Determine the [X, Y] coordinate at the center of the cell enclosing the given text.  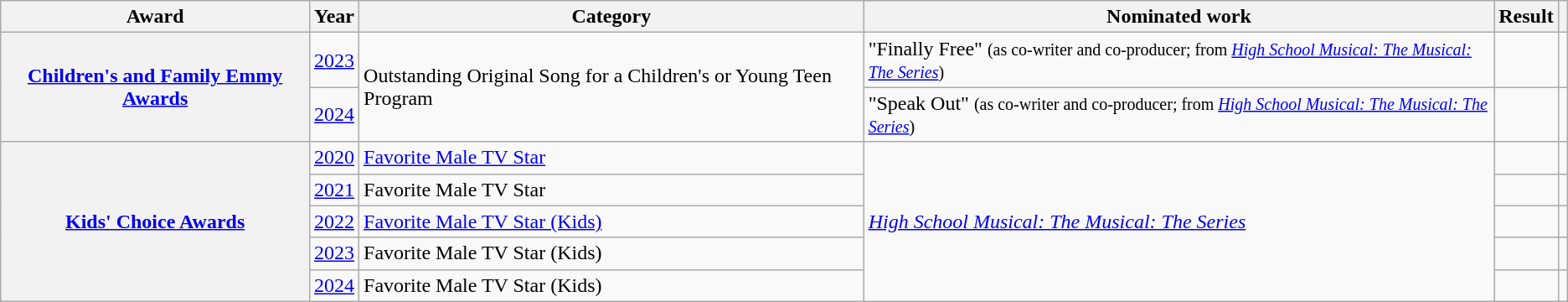
Category [611, 17]
"Finally Free" (as co-writer and co-producer; from High School Musical: The Musical: The Series) [1179, 60]
Children's and Family Emmy Awards [156, 87]
2022 [333, 221]
"Speak Out" (as co-writer and co-producer; from High School Musical: The Musical: The Series) [1179, 114]
Nominated work [1179, 17]
2021 [333, 190]
High School Musical: The Musical: The Series [1179, 221]
Year [333, 17]
Outstanding Original Song for a Children's or Young Teen Program [611, 87]
2020 [333, 158]
Result [1526, 17]
Award [156, 17]
Kids' Choice Awards [156, 221]
